Detect which cell encompasses the target text, then output its (X, Y) center coordinate. 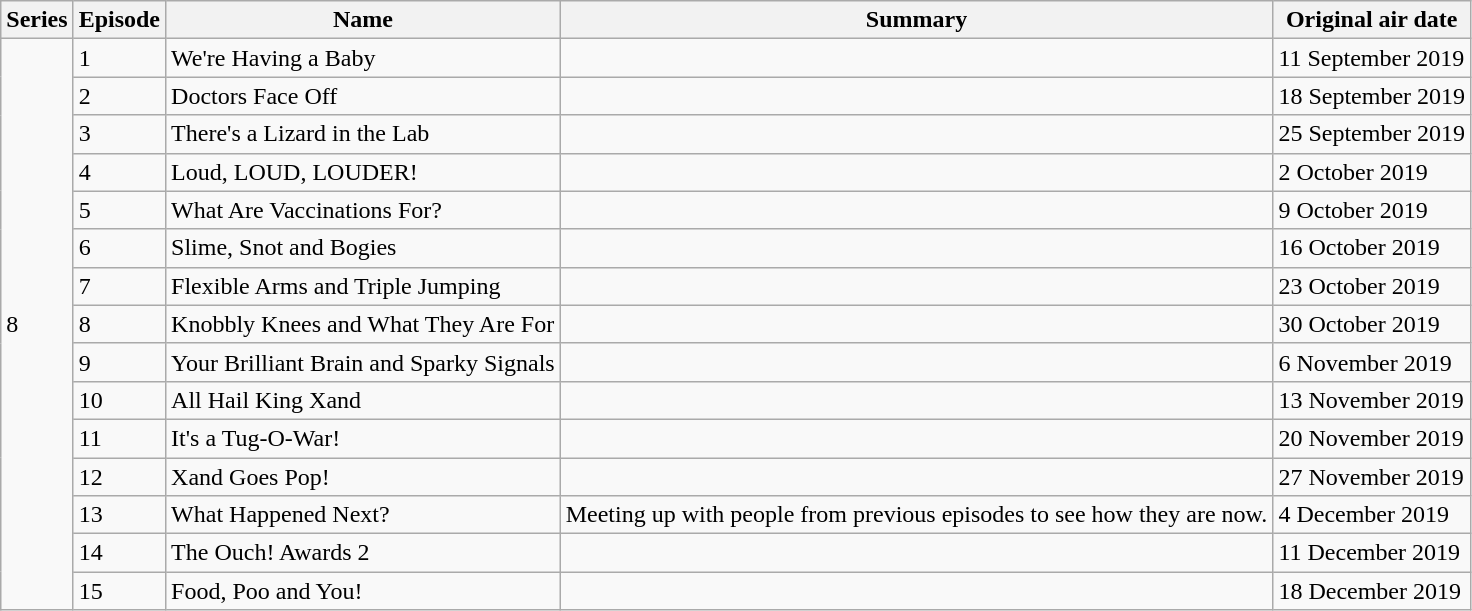
Xand Goes Pop! (364, 477)
23 October 2019 (1372, 286)
Knobbly Knees and What They Are For (364, 324)
20 November 2019 (1372, 438)
All Hail King Xand (364, 400)
9 October 2019 (1372, 210)
Slime, Snot and Bogies (364, 248)
11 September 2019 (1372, 58)
4 December 2019 (1372, 515)
13 November 2019 (1372, 400)
7 (119, 286)
6 (119, 248)
27 November 2019 (1372, 477)
Loud, LOUD, LOUDER! (364, 172)
6 November 2019 (1372, 362)
11 (119, 438)
11 December 2019 (1372, 553)
9 (119, 362)
2 (119, 96)
We're Having a Baby (364, 58)
13 (119, 515)
What Happened Next? (364, 515)
What Are Vaccinations For? (364, 210)
There's a Lizard in the Lab (364, 134)
1 (119, 58)
Episode (119, 20)
2 October 2019 (1372, 172)
18 December 2019 (1372, 591)
4 (119, 172)
12 (119, 477)
30 October 2019 (1372, 324)
10 (119, 400)
Your Brilliant Brain and Sparky Signals (364, 362)
It's a Tug-O-War! (364, 438)
Series (37, 20)
3 (119, 134)
Food, Poo and You! (364, 591)
5 (119, 210)
18 September 2019 (1372, 96)
Meeting up with people from previous episodes to see how they are now. (916, 515)
Original air date (1372, 20)
16 October 2019 (1372, 248)
Summary (916, 20)
Doctors Face Off (364, 96)
15 (119, 591)
14 (119, 553)
Name (364, 20)
The Ouch! Awards 2 (364, 553)
Flexible Arms and Triple Jumping (364, 286)
25 September 2019 (1372, 134)
